Provide the (x, y) coordinate of the cell's center where the given text is located.  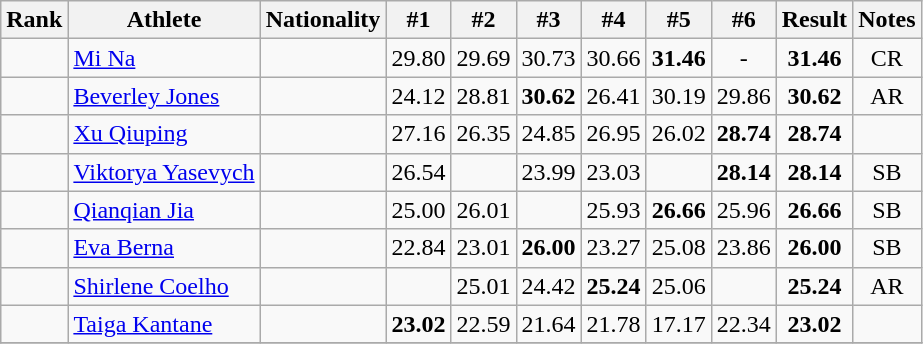
24.85 (548, 134)
23.27 (614, 248)
Notes (887, 20)
Viktorya Yasevych (164, 172)
22.84 (418, 248)
29.69 (484, 58)
Result (814, 20)
Qianqian Jia (164, 210)
23.01 (484, 248)
22.59 (484, 324)
23.86 (744, 248)
21.64 (548, 324)
28.81 (484, 96)
#4 (614, 20)
26.01 (484, 210)
24.42 (548, 286)
Athlete (164, 20)
#6 (744, 20)
Xu Qiuping (164, 134)
26.54 (418, 172)
Rank (34, 20)
25.96 (744, 210)
#2 (484, 20)
- (744, 58)
29.80 (418, 58)
25.00 (418, 210)
23.03 (614, 172)
25.01 (484, 286)
25.06 (678, 286)
25.08 (678, 248)
Shirlene Coelho (164, 286)
CR (887, 58)
25.93 (614, 210)
#1 (418, 20)
17.17 (678, 324)
26.02 (678, 134)
Mi Na (164, 58)
21.78 (614, 324)
30.19 (678, 96)
Beverley Jones (164, 96)
26.95 (614, 134)
#5 (678, 20)
Taiga Kantane (164, 324)
Nationality (323, 20)
26.35 (484, 134)
Eva Berna (164, 248)
26.41 (614, 96)
22.34 (744, 324)
30.66 (614, 58)
23.99 (548, 172)
24.12 (418, 96)
29.86 (744, 96)
27.16 (418, 134)
#3 (548, 20)
30.73 (548, 58)
